Search for the cell housing the specified text and yield its (x, y) center coordinate. 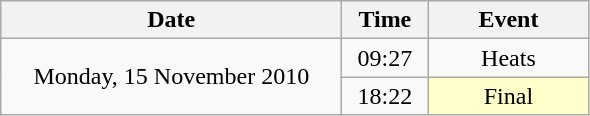
Time (385, 20)
09:27 (385, 58)
Monday, 15 November 2010 (172, 77)
Final (508, 96)
Date (172, 20)
18:22 (385, 96)
Heats (508, 58)
Event (508, 20)
